Extract the (X, Y) coordinate from the center of the cell holding the provided text.  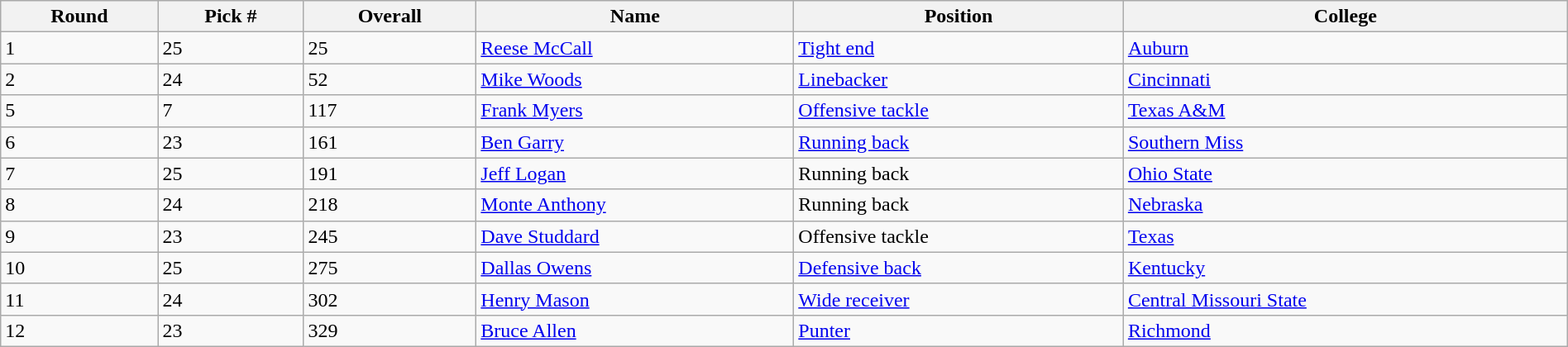
9 (79, 236)
275 (390, 268)
161 (390, 142)
245 (390, 236)
Ben Garry (635, 142)
Monte Anthony (635, 205)
Texas A&M (1345, 111)
Cincinnati (1345, 79)
218 (390, 205)
52 (390, 79)
12 (79, 330)
Punter (959, 330)
117 (390, 111)
329 (390, 330)
Linebacker (959, 79)
Round (79, 17)
2 (79, 79)
11 (79, 299)
Auburn (1345, 48)
Frank Myers (635, 111)
Kentucky (1345, 268)
Pick # (231, 17)
Name (635, 17)
Bruce Allen (635, 330)
Richmond (1345, 330)
Henry Mason (635, 299)
1 (79, 48)
Mike Woods (635, 79)
Dave Studdard (635, 236)
Overall (390, 17)
10 (79, 268)
8 (79, 205)
College (1345, 17)
Dallas Owens (635, 268)
Ohio State (1345, 173)
Jeff Logan (635, 173)
Wide receiver (959, 299)
Southern Miss (1345, 142)
Position (959, 17)
302 (390, 299)
Reese McCall (635, 48)
Nebraska (1345, 205)
Defensive back (959, 268)
Tight end (959, 48)
6 (79, 142)
191 (390, 173)
Central Missouri State (1345, 299)
5 (79, 111)
Texas (1345, 236)
